Provide the (x, y) coordinate of the cell's center where the given text is located.  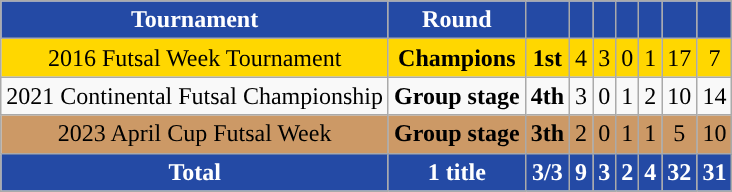
Champions (456, 58)
2016 Futsal Week Tournament (195, 58)
32 (680, 172)
7 (714, 58)
9 (582, 172)
Round (456, 20)
3th (547, 134)
3/3 (547, 172)
2023 April Cup Futsal Week (195, 134)
2021 Continental Futsal Championship (195, 96)
1st (547, 58)
Tournament (195, 20)
31 (714, 172)
17 (680, 58)
5 (680, 134)
14 (714, 96)
Total (195, 172)
4th (547, 96)
1 title (456, 172)
